From the cell containing the given text, extract its center point as (X, Y) coordinate. 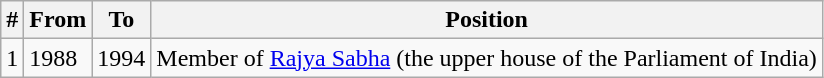
1988 (58, 58)
Member of Rajya Sabha (the upper house of the Parliament of India) (487, 58)
1 (12, 58)
1994 (122, 58)
Position (487, 20)
# (12, 20)
To (122, 20)
From (58, 20)
